Search for the cell housing the specified text and yield its (x, y) center coordinate. 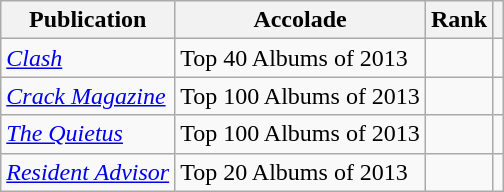
Accolade (300, 20)
Top 40 Albums of 2013 (300, 58)
Resident Advisor (88, 172)
Publication (88, 20)
Clash (88, 58)
Rank (458, 20)
The Quietus (88, 134)
Top 20 Albums of 2013 (300, 172)
Crack Magazine (88, 96)
